Determine the [X, Y] coordinate at the center of the cell enclosing the given text.  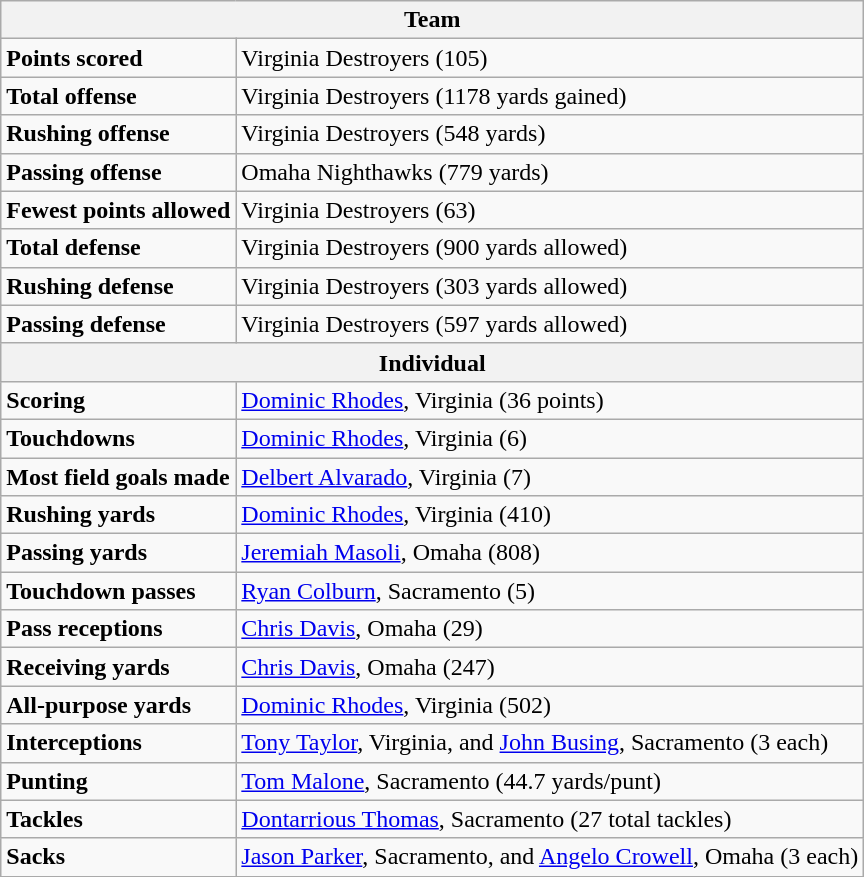
Dominic Rhodes, Virginia (502) [550, 705]
Chris Davis, Omaha (29) [550, 629]
Ryan Colburn, Sacramento (5) [550, 591]
Total defense [118, 248]
Total offense [118, 96]
Team [432, 20]
Dominic Rhodes, Virginia (410) [550, 515]
Dominic Rhodes, Virginia (6) [550, 438]
All-purpose yards [118, 705]
Passing defense [118, 324]
Rushing defense [118, 286]
Sacks [118, 857]
Virginia Destroyers (1178 yards gained) [550, 96]
Points scored [118, 58]
Virginia Destroyers (303 yards allowed) [550, 286]
Fewest points allowed [118, 210]
Omaha Nighthawks (779 yards) [550, 172]
Tom Malone, Sacramento (44.7 yards/punt) [550, 781]
Virginia Destroyers (548 yards) [550, 134]
Jeremiah Masoli, Omaha (808) [550, 553]
Dontarrious Thomas, Sacramento (27 total tackles) [550, 819]
Rushing offense [118, 134]
Interceptions [118, 743]
Rushing yards [118, 515]
Individual [432, 362]
Tackles [118, 819]
Virginia Destroyers (597 yards allowed) [550, 324]
Receiving yards [118, 667]
Virginia Destroyers (105) [550, 58]
Chris Davis, Omaha (247) [550, 667]
Virginia Destroyers (63) [550, 210]
Delbert Alvarado, Virginia (7) [550, 477]
Punting [118, 781]
Most field goals made [118, 477]
Virginia Destroyers (900 yards allowed) [550, 248]
Passing yards [118, 553]
Pass receptions [118, 629]
Dominic Rhodes, Virginia (36 points) [550, 400]
Passing offense [118, 172]
Tony Taylor, Virginia, and John Busing, Sacramento (3 each) [550, 743]
Touchdowns [118, 438]
Scoring [118, 400]
Touchdown passes [118, 591]
Jason Parker, Sacramento, and Angelo Crowell, Omaha (3 each) [550, 857]
